Pinpoint the cell where the given text exists, returning its [x, y] midpoint coordinate. 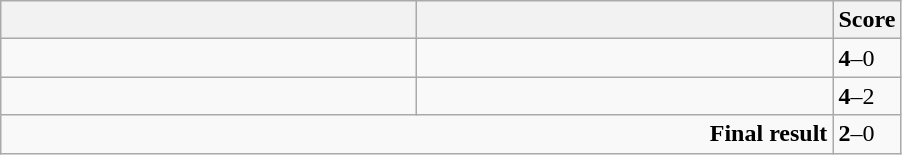
Final result [417, 134]
4–0 [867, 58]
4–2 [867, 96]
Score [867, 20]
2–0 [867, 134]
